Find where the given text appears and provide that cell's center as [X, Y] coordinate. 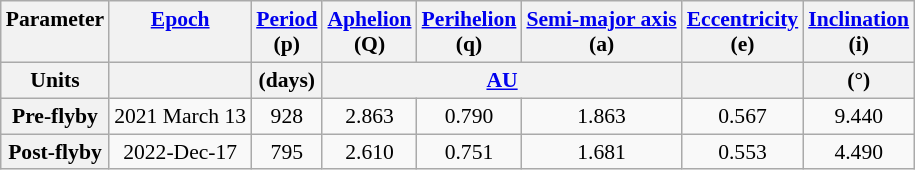
9.440 [858, 116]
Perihelion(q) [470, 32]
795 [286, 152]
0.751 [470, 152]
Inclination(i) [858, 32]
1.863 [601, 116]
Parameter [55, 32]
(°) [858, 80]
(days) [286, 80]
2022-Dec-17 [180, 152]
Units [55, 80]
2021 March 13 [180, 116]
Pre-flyby [55, 116]
2.610 [369, 152]
0.567 [743, 116]
2.863 [369, 116]
0.553 [743, 152]
928 [286, 116]
Semi-major axis(a) [601, 32]
AU [502, 80]
Post-flyby [55, 152]
Aphelion(Q) [369, 32]
Eccentricity(e) [743, 32]
Period(p) [286, 32]
0.790 [470, 116]
4.490 [858, 152]
Epoch [180, 32]
1.681 [601, 152]
